Output the (X, Y) coordinate of the center of the cell containing the given text.  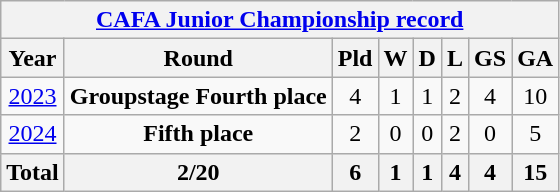
GA (536, 58)
2023 (33, 96)
W (396, 58)
15 (536, 172)
Fifth place (198, 134)
2024 (33, 134)
5 (536, 134)
Year (33, 58)
6 (355, 172)
Pld (355, 58)
CAFA Junior Championship record (280, 20)
GS (490, 58)
L (454, 58)
10 (536, 96)
Groupstage Fourth place (198, 96)
Round (198, 58)
Total (33, 172)
2/20 (198, 172)
D (427, 58)
